Detect which cell encompasses the target text, then output its [X, Y] center coordinate. 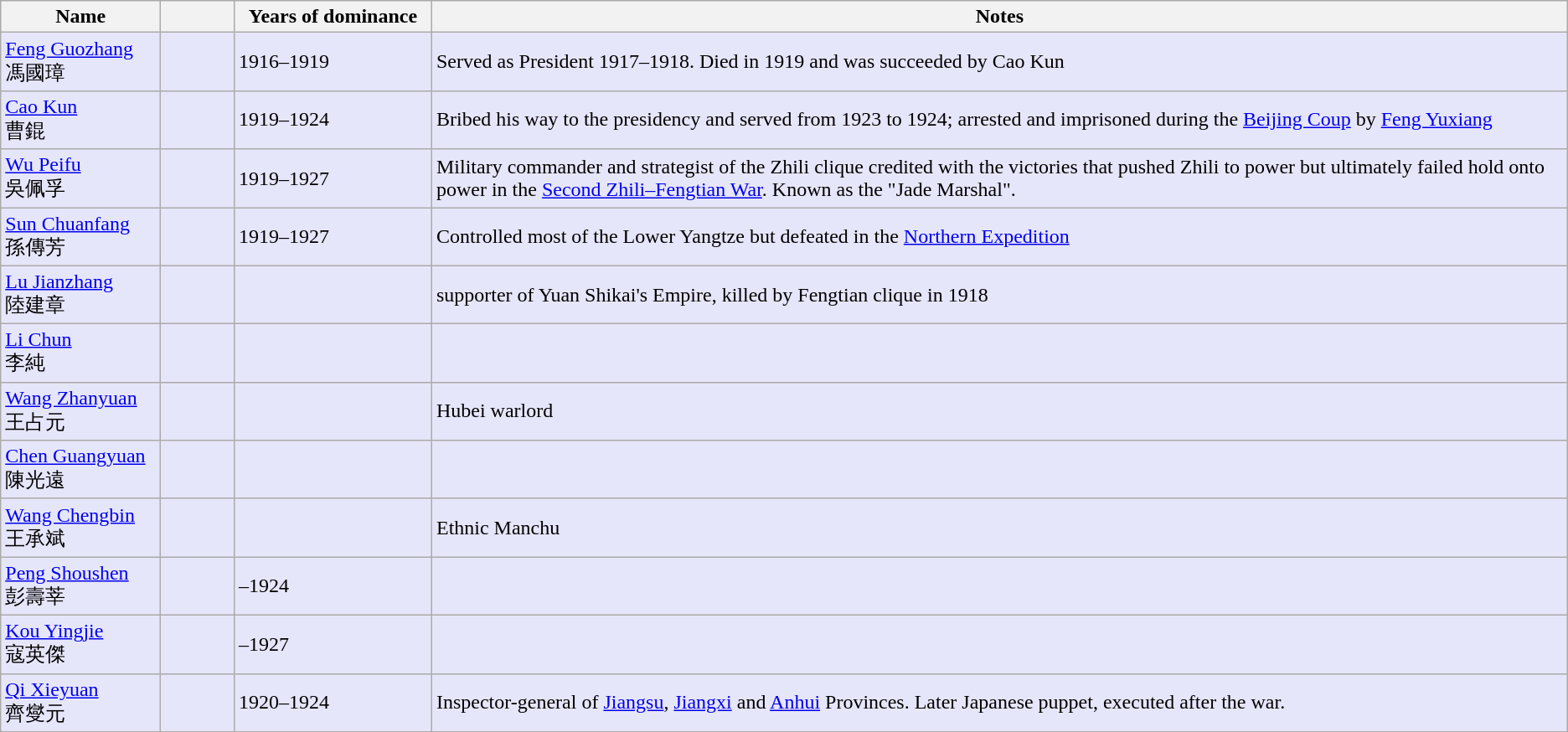
Wang Zhanyuan王占元 [80, 411]
Qi Xieyuan齊燮元 [80, 703]
1919–1924 [333, 120]
Years of dominance [333, 17]
Hubei warlord [999, 411]
Wang Chengbin王承斌 [80, 528]
Chen Guangyuan陳光遠 [80, 470]
Wu Peifu吳佩孚 [80, 178]
Inspector-general of Jiangsu, Jiangxi and Anhui Provinces. Later Japanese puppet, executed after the war. [999, 703]
Peng Shoushen彭壽莘 [80, 586]
Name [80, 17]
Controlled most of the Lower Yangtze but defeated in the Northern Expedition [999, 237]
Notes [999, 17]
Feng Guozhang馮國璋 [80, 62]
1920–1924 [333, 703]
Cao Kun曹錕 [80, 120]
1916–1919 [333, 62]
–1927 [333, 644]
Li Chun李純 [80, 353]
–1924 [333, 586]
Kou Yingjie寇英傑 [80, 644]
supporter of Yuan Shikai's Empire, killed by Fengtian clique in 1918 [999, 295]
Sun Chuanfang孫傳芳 [80, 237]
Lu Jianzhang陸建章 [80, 295]
Served as President 1917–1918. Died in 1919 and was succeeded by Cao Kun [999, 62]
Ethnic Manchu [999, 528]
Bribed his way to the presidency and served from 1923 to 1924; arrested and imprisoned during the Beijing Coup by Feng Yuxiang [999, 120]
